Find where the given text appears and provide that cell's center as [x, y] coordinate. 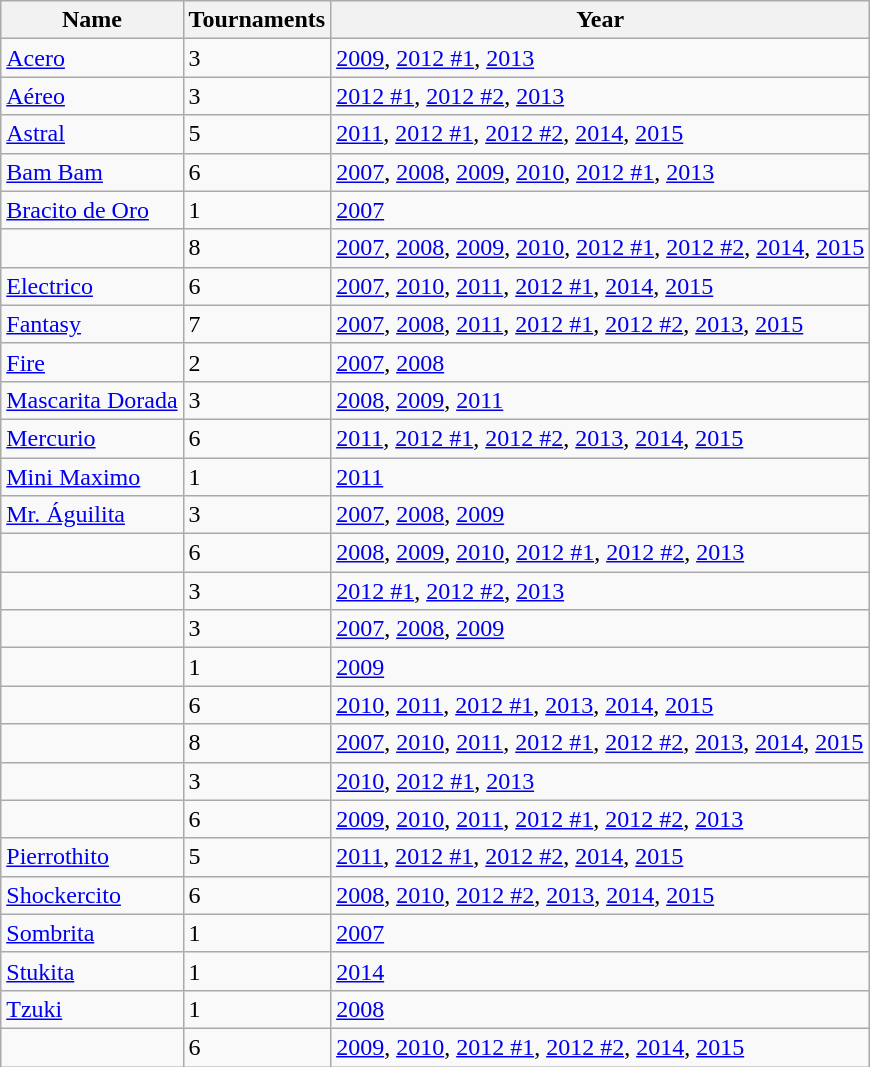
Tzuki [92, 1009]
Stukita [92, 971]
Sombrita [92, 933]
2011, 2012 #1, 2012 #2, 2013, 2014, 2015 [600, 438]
Mini Maximo [92, 477]
2 [257, 362]
Bracito de Oro [92, 210]
2014 [600, 971]
2009, 2010, 2011, 2012 #1, 2012 #2, 2013 [600, 819]
2009, 2012 #1, 2013 [600, 58]
Aéreo [92, 96]
7 [257, 324]
Year [600, 20]
Bam Bam [92, 172]
Shockercito [92, 895]
Fantasy [92, 324]
2007, 2010, 2011, 2012 #1, 2012 #2, 2013, 2014, 2015 [600, 743]
Mr. Águilita [92, 515]
2009 [600, 667]
2009, 2010, 2012 #1, 2012 #2, 2014, 2015 [600, 1047]
2008, 2010, 2012 #2, 2013, 2014, 2015 [600, 895]
Acero [92, 58]
Tournaments [257, 20]
2007, 2008, 2011, 2012 #1, 2012 #2, 2013, 2015 [600, 324]
2007, 2008, 2009, 2010, 2012 #1, 2012 #2, 2014, 2015 [600, 248]
2007, 2010, 2011, 2012 #1, 2014, 2015 [600, 286]
2011 [600, 477]
Mercurio [92, 438]
2010, 2012 #1, 2013 [600, 781]
Pierrothito [92, 857]
Electrico [92, 286]
2008, 2009, 2011 [600, 400]
2007, 2008 [600, 362]
2007, 2008, 2009, 2010, 2012 #1, 2013 [600, 172]
Name [92, 20]
Mascarita Dorada [92, 400]
2008, 2009, 2010, 2012 #1, 2012 #2, 2013 [600, 553]
2010, 2011, 2012 #1, 2013, 2014, 2015 [600, 705]
Astral [92, 134]
2008 [600, 1009]
Fire [92, 362]
